Pinpoint the cell where the given text exists, returning its (X, Y) midpoint coordinate. 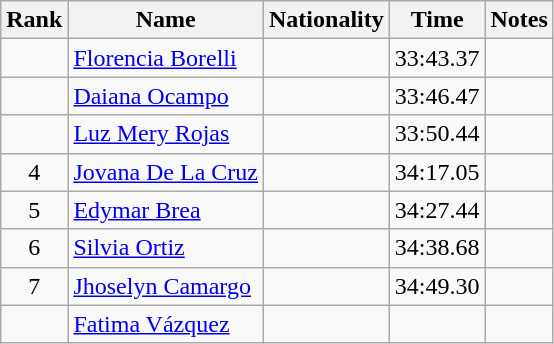
Jovana De La Cruz (166, 172)
Silvia Ortiz (166, 248)
Luz Mery Rojas (166, 134)
Florencia Borelli (166, 58)
Nationality (327, 20)
Time (437, 20)
33:43.37 (437, 58)
33:50.44 (437, 134)
34:38.68 (437, 248)
Fatima Vázquez (166, 324)
Jhoselyn Camargo (166, 286)
34:49.30 (437, 286)
34:27.44 (437, 210)
Notes (519, 20)
4 (34, 172)
7 (34, 286)
Edymar Brea (166, 210)
33:46.47 (437, 96)
5 (34, 210)
Rank (34, 20)
34:17.05 (437, 172)
Name (166, 20)
6 (34, 248)
Daiana Ocampo (166, 96)
